Capture the cell that displays the provided text and extract its [x, y] central coordinate. 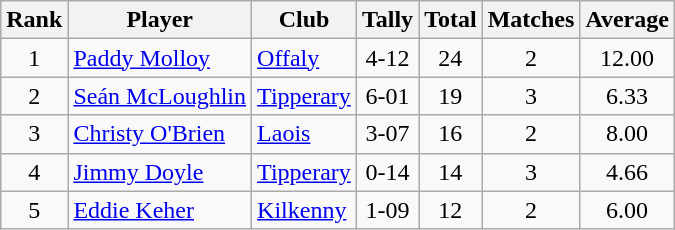
Kilkenny [304, 210]
Paddy Molloy [160, 58]
6.00 [628, 210]
Rank [34, 20]
24 [451, 58]
Eddie Keher [160, 210]
Christy O'Brien [160, 134]
8.00 [628, 134]
Total [451, 20]
16 [451, 134]
3-07 [387, 134]
Seán McLoughlin [160, 96]
Matches [531, 20]
Jimmy Doyle [160, 172]
6.33 [628, 96]
4 [34, 172]
14 [451, 172]
4-12 [387, 58]
19 [451, 96]
6-01 [387, 96]
0-14 [387, 172]
Club [304, 20]
1 [34, 58]
Laois [304, 134]
Offaly [304, 58]
12.00 [628, 58]
12 [451, 210]
Player [160, 20]
4.66 [628, 172]
Tally [387, 20]
1-09 [387, 210]
Average [628, 20]
5 [34, 210]
